Find where the given text appears and provide that cell's center as (X, Y) coordinate. 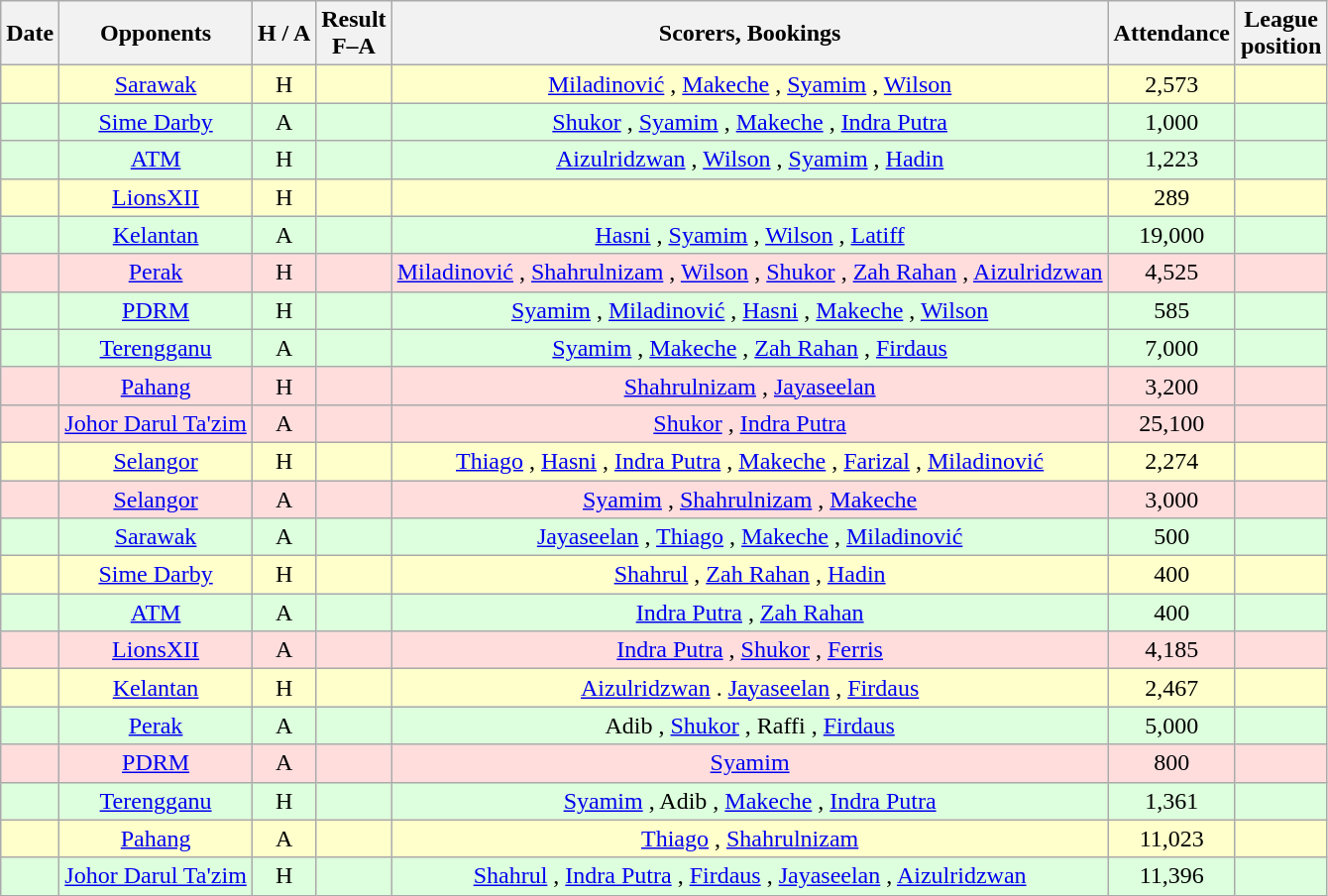
3,200 (1171, 386)
11,023 (1171, 839)
Adib , Shukor , Raffi , Firdaus (749, 726)
Thiago , Shahrulnizam (749, 839)
5,000 (1171, 726)
1,223 (1171, 160)
2,274 (1171, 461)
4,525 (1171, 273)
Aizulridzwan , Wilson , Syamim , Hadin (749, 160)
Hasni , Syamim , Wilson , Latiff (749, 235)
Miladinović , Shahrulnizam , Wilson , Shukor , Zah Rahan , Aizulridzwan (749, 273)
Shahrulnizam , Jayaseelan (749, 386)
2,573 (1171, 84)
3,000 (1171, 499)
1,361 (1171, 801)
Syamim (749, 763)
Syamim , Shahrulnizam , Makeche (749, 499)
800 (1171, 763)
Shukor , Syamim , Makeche , Indra Putra (749, 122)
Indra Putra , Zah Rahan (749, 613)
Date (30, 34)
7,000 (1171, 348)
Indra Putra , Shukor , Ferris (749, 650)
19,000 (1171, 235)
Thiago , Hasni , Indra Putra , Makeche , Farizal , Miladinović (749, 461)
2,467 (1171, 688)
Leagueposition (1280, 34)
289 (1171, 197)
Shahrul , Indra Putra , Firdaus , Jayaseelan , Aizulridzwan (749, 876)
ResultF–A (354, 34)
Jayaseelan , Thiago , Makeche , Miladinović (749, 537)
1,000 (1171, 122)
Syamim , Adib , Makeche , Indra Putra (749, 801)
Shahrul , Zah Rahan , Hadin (749, 575)
25,100 (1171, 423)
H / A (283, 34)
Shukor , Indra Putra (749, 423)
Attendance (1171, 34)
11,396 (1171, 876)
Opponents (157, 34)
Scorers, Bookings (749, 34)
4,185 (1171, 650)
Syamim , Miladinović , Hasni , Makeche , Wilson (749, 310)
500 (1171, 537)
Syamim , Makeche , Zah Rahan , Firdaus (749, 348)
Aizulridzwan . Jayaseelan , Firdaus (749, 688)
585 (1171, 310)
Miladinović , Makeche , Syamim , Wilson (749, 84)
